Locate the cell with the specified text and output its (x, y) center coordinate. 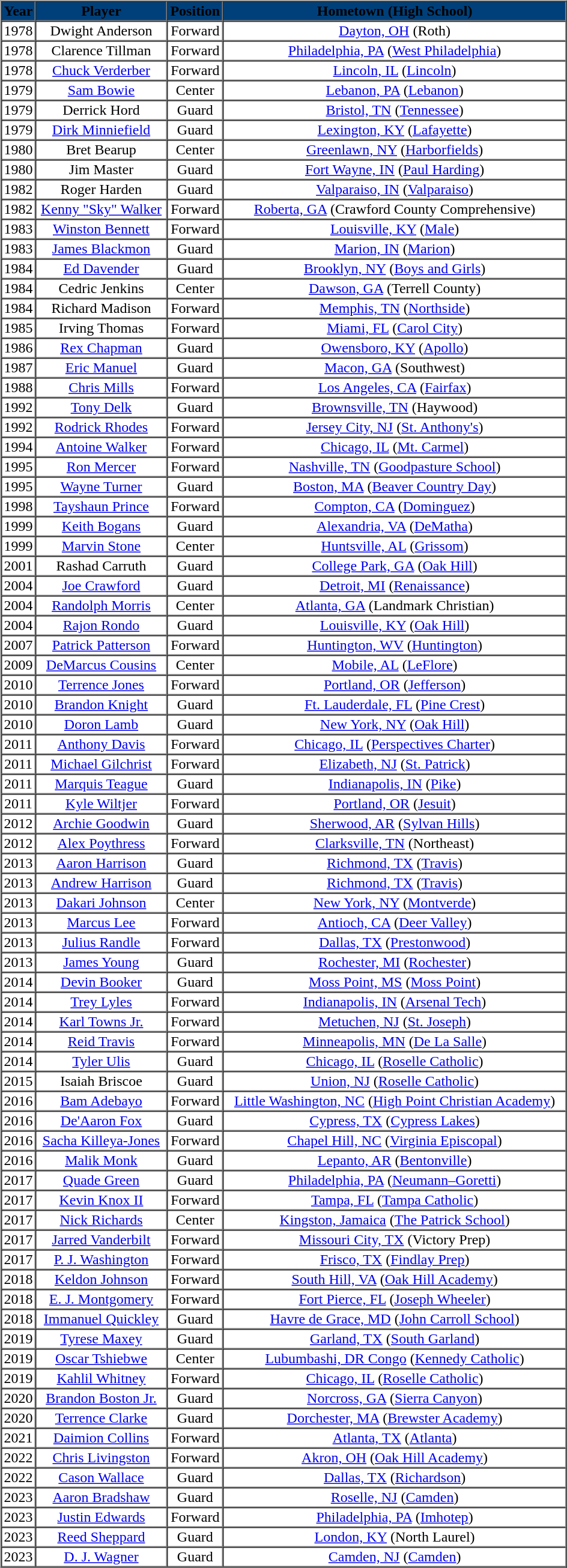
Dirk Minniefield (101, 130)
Nick Richards (101, 1220)
Clarence Tillman (101, 50)
Fort Pierce, FL (Joseph Wheeler) (395, 1300)
Ed Davender (101, 269)
Irving Thomas (101, 328)
Chuck Verderber (101, 71)
Nashville, TN (Goodpasture School) (395, 467)
Moss Point, MS (Moss Point) (395, 982)
Garland, TX (South Garland) (395, 1339)
2015 (18, 1081)
Wayne Turner (101, 486)
Tyrese Maxey (101, 1339)
Dawson, GA (Terrell County) (395, 288)
1988 (18, 388)
Missouri City, TX (Victory Prep) (395, 1240)
Philadelphia, PA (Neumann–Goretti) (395, 1181)
Marquis Teague (101, 784)
Roger Harden (101, 190)
Immanuel Quickley (101, 1319)
Quade Green (101, 1181)
New York, NY (Oak Hill) (395, 724)
Terrence Jones (101, 685)
Louisville, KY (Oak Hill) (395, 626)
Cedric Jenkins (101, 288)
Roselle, NJ (Camden) (395, 1498)
Clarksville, TN (Northeast) (395, 843)
Andrew Harrison (101, 883)
1994 (18, 447)
Atlanta, GA (Landmark Christian) (395, 605)
Brandon Boston Jr. (101, 1398)
Daimion Collins (101, 1438)
Philadelphia, PA (West Philadelphia) (395, 50)
Tayshaun Prince (101, 507)
Greenlawn, NY (Harborfields) (395, 150)
Sacha Killeya-Jones (101, 1141)
1985 (18, 328)
Valparaiso, IN (Valparaiso) (395, 190)
De'Aaron Fox (101, 1121)
Dayton, OH (Roth) (395, 31)
Hometown (High School) (395, 11)
Dorchester, MA (Brewster Academy) (395, 1418)
College Park, GA (Oak Hill) (395, 566)
Randolph Morris (101, 605)
Lexington, KY (Lafayette) (395, 130)
Kahlil Whitney (101, 1379)
Portland, OR (Jefferson) (395, 685)
Terrence Clarke (101, 1418)
Little Washington, NC (High Point Christian Academy) (395, 1101)
Kevin Knox II (101, 1200)
Michael Gilchrist (101, 764)
Union, NJ (Roselle Catholic) (395, 1081)
Rochester, MI (Rochester) (395, 962)
Detroit, MI (Renaissance) (395, 586)
Frisco, TX (Findlay Prep) (395, 1260)
D. J. Wagner (101, 1557)
Malik Monk (101, 1160)
Marion, IN (Marion) (395, 249)
Louisville, KY (Male) (395, 229)
Justin Edwards (101, 1517)
Patrick Patterson (101, 645)
Tampa, FL (Tampa Catholic) (395, 1200)
2007 (18, 645)
Los Angeles, CA (Fairfax) (395, 388)
Year (18, 11)
Owensboro, KY (Apollo) (395, 348)
Elizabeth, NJ (St. Patrick) (395, 764)
Joe Crawford (101, 586)
Brandon Knight (101, 705)
Bam Adebayo (101, 1101)
Lubumbashi, DR Congo (Kennedy Catholic) (395, 1358)
Indianapolis, IN (Pike) (395, 784)
Sherwood, AR (Sylvan Hills) (395, 824)
Devin Booker (101, 982)
Rex Chapman (101, 348)
Dallas, TX (Richardson) (395, 1477)
Akron, OH (Oak Hill Academy) (395, 1458)
Chapel Hill, NC (Virginia Episcopal) (395, 1141)
Mobile, AL (LeFlore) (395, 665)
Position (195, 11)
1998 (18, 507)
Portland, OR (Jesuit) (395, 804)
James Young (101, 962)
Camden, NJ (Camden) (395, 1557)
Jim Master (101, 169)
Rashad Carruth (101, 566)
Isaiah Briscoe (101, 1081)
Eric Manuel (101, 368)
2009 (18, 665)
Rajon Rondo (101, 626)
Kenny "Sky" Walker (101, 209)
James Blackmon (101, 249)
Antoine Walker (101, 447)
Fort Wayne, IN (Paul Harding) (395, 169)
Keith Bogans (101, 526)
Richard Madison (101, 309)
Bristol, TN (Tennessee) (395, 110)
Player (101, 11)
E. J. Montgomery (101, 1300)
P. J. Washington (101, 1260)
Derrick Hord (101, 110)
Aaron Bradshaw (101, 1498)
Reed Sheppard (101, 1537)
Cypress, TX (Cypress Lakes) (395, 1121)
Kyle Wiltjer (101, 804)
Dwight Anderson (101, 31)
Antioch, CA (Deer Valley) (395, 922)
Jarred Vanderbilt (101, 1240)
Tyler Ulis (101, 1062)
Havre de Grace, MD (John Carroll School) (395, 1319)
Reid Travis (101, 1041)
Lebanon, PA (Lebanon) (395, 90)
Ron Mercer (101, 467)
Julius Randle (101, 943)
Kingston, Jamaica (The Patrick School) (395, 1220)
Bret Bearup (101, 150)
Lincoln, IL (Lincoln) (395, 71)
Norcross, GA (Sierra Canyon) (395, 1398)
Metuchen, NJ (St. Joseph) (395, 1022)
1987 (18, 368)
Alexandria, VA (DeMatha) (395, 526)
Dallas, TX (Prestonwood) (395, 943)
London, KY (North Laurel) (395, 1537)
Atlanta, TX (Atlanta) (395, 1438)
1986 (18, 348)
Miami, FL (Carol City) (395, 328)
Chicago, IL (Mt. Carmel) (395, 447)
Aaron Harrison (101, 864)
South Hill, VA (Oak Hill Academy) (395, 1279)
Anthony Davis (101, 745)
Rodrick Rhodes (101, 428)
Marcus Lee (101, 922)
Keldon Johnson (101, 1279)
Jersey City, NJ (St. Anthony's) (395, 428)
DeMarcus Cousins (101, 665)
Huntsville, AL (Grissom) (395, 546)
Chris Livingston (101, 1458)
Compton, CA (Dominguez) (395, 507)
Brooklyn, NY (Boys and Girls) (395, 269)
Sam Bowie (101, 90)
Trey Lyles (101, 1002)
Dakari Johnson (101, 903)
Oscar Tshiebwe (101, 1358)
Archie Goodwin (101, 824)
Macon, GA (Southwest) (395, 368)
Philadelphia, PA (Imhotep) (395, 1517)
Roberta, GA (Crawford County Comprehensive) (395, 209)
2021 (18, 1438)
New York, NY (Montverde) (395, 903)
Winston Bennett (101, 229)
Doron Lamb (101, 724)
Memphis, TN (Northside) (395, 309)
Alex Poythress (101, 843)
Chris Mills (101, 388)
Marvin Stone (101, 546)
Chicago, IL (Perspectives Charter) (395, 745)
Tony Delk (101, 407)
Karl Towns Jr. (101, 1022)
Indianapolis, IN (Arsenal Tech) (395, 1002)
Huntington, WV (Huntington) (395, 645)
Lepanto, AR (Bentonville) (395, 1160)
Cason Wallace (101, 1477)
Brownsville, TN (Haywood) (395, 407)
Minneapolis, MN (De La Salle) (395, 1041)
Ft. Lauderdale, FL (Pine Crest) (395, 705)
2001 (18, 566)
Boston, MA (Beaver Country Day) (395, 486)
